Detect which cell encompasses the target text, then output its [X, Y] center coordinate. 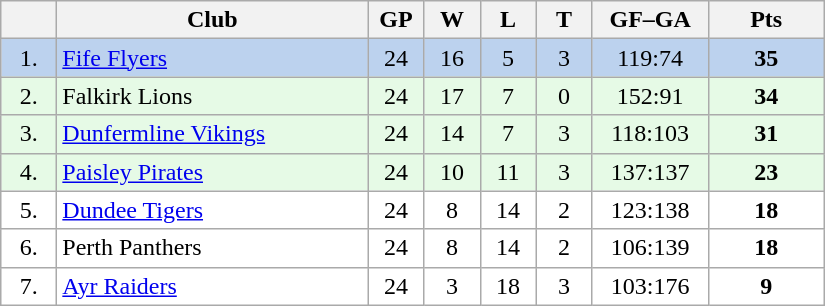
L [508, 20]
137:137 [650, 172]
34 [766, 96]
103:176 [650, 286]
Perth Panthers [212, 248]
W [452, 20]
7. [29, 286]
1. [29, 58]
119:74 [650, 58]
35 [766, 58]
T [564, 20]
5. [29, 210]
4. [29, 172]
Dundee Tigers [212, 210]
106:139 [650, 248]
17 [452, 96]
0 [564, 96]
Falkirk Lions [212, 96]
Ayr Raiders [212, 286]
Fife Flyers [212, 58]
Paisley Pirates [212, 172]
11 [508, 172]
10 [452, 172]
GP [396, 20]
Dunfermline Vikings [212, 134]
Club [212, 20]
152:91 [650, 96]
5 [508, 58]
31 [766, 134]
3. [29, 134]
2. [29, 96]
23 [766, 172]
9 [766, 286]
Pts [766, 20]
GF–GA [650, 20]
123:138 [650, 210]
6. [29, 248]
118:103 [650, 134]
16 [452, 58]
